Find where the given text appears and provide that cell's center as [X, Y] coordinate. 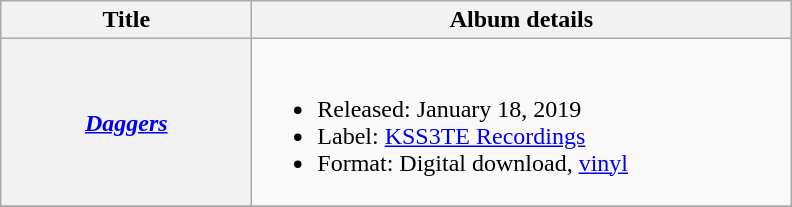
Daggers [126, 122]
Album details [522, 20]
Title [126, 20]
Released: January 18, 2019Label: KSS3TE RecordingsFormat: Digital download, vinyl [522, 122]
